Determine the [x, y] coordinate at the center of the cell enclosing the given text.  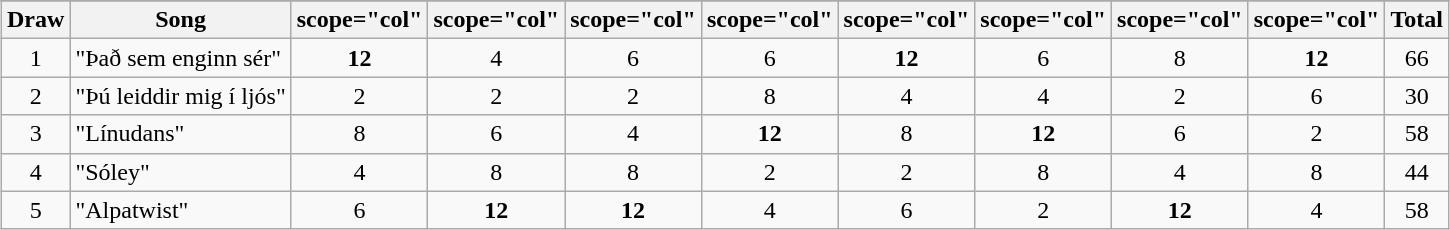
30 [1417, 96]
Draw [36, 20]
Total [1417, 20]
"Línudans" [180, 134]
"Sóley" [180, 172]
3 [36, 134]
"Það sem enginn sér" [180, 58]
1 [36, 58]
"Þú leiddir mig í ljós" [180, 96]
44 [1417, 172]
66 [1417, 58]
Song [180, 20]
"Alpatwist" [180, 210]
5 [36, 210]
